Search for the cell housing the specified text and yield its [X, Y] center coordinate. 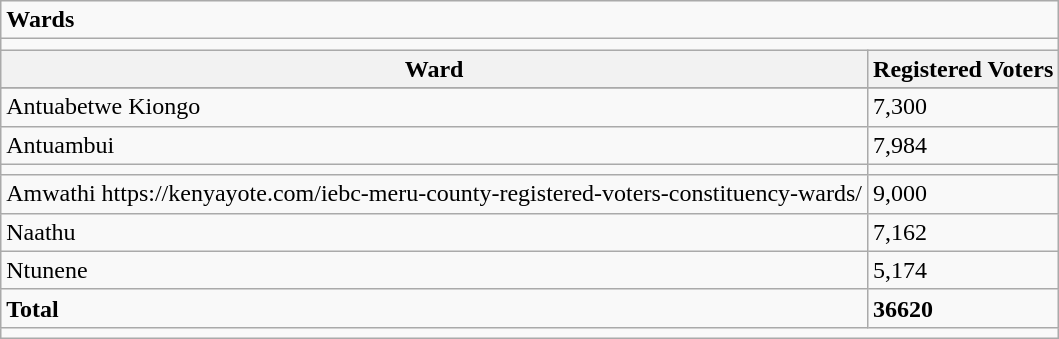
Amwathi https://kenyayote.com/iebc-meru-county-registered-voters-constituency-wards/ [434, 194]
Naathu [434, 232]
Ward [434, 69]
7,300 [964, 107]
Registered Voters [964, 69]
9,000 [964, 194]
7,162 [964, 232]
7,984 [964, 145]
Ntunene [434, 270]
5,174 [964, 270]
Total [434, 308]
36620 [964, 308]
Antuabetwe Kiongo [434, 107]
Antuambui [434, 145]
Wards [530, 20]
